For the text-containing cell, return its midpoint in [x, y] coordinate format. 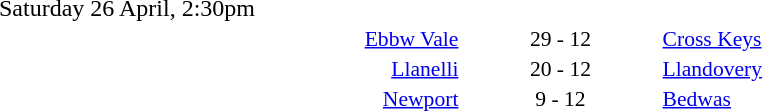
20 - 12 [560, 68]
29 - 12 [560, 38]
